From the cell containing the given text, extract its center point as (x, y) coordinate. 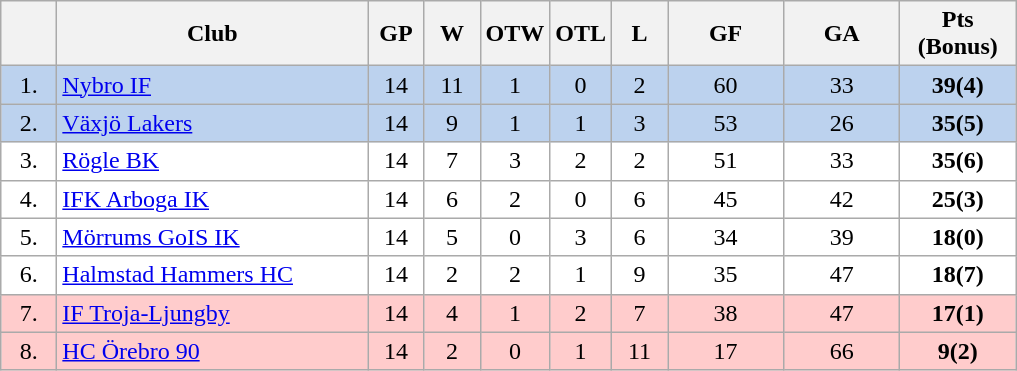
35(5) (958, 123)
7. (29, 313)
IFK Arboga IK (212, 199)
OTW (515, 34)
18(0) (958, 237)
2. (29, 123)
HC Örebro 90 (212, 351)
35 (726, 275)
L (640, 34)
17 (726, 351)
66 (842, 351)
8. (29, 351)
Mörrums GoIS IK (212, 237)
4 (452, 313)
60 (726, 85)
5. (29, 237)
IF Troja-Ljungby (212, 313)
42 (842, 199)
GA (842, 34)
3. (29, 161)
26 (842, 123)
W (452, 34)
25(3) (958, 199)
6. (29, 275)
9(2) (958, 351)
17(1) (958, 313)
5 (452, 237)
45 (726, 199)
34 (726, 237)
Club (212, 34)
51 (726, 161)
Växjö Lakers (212, 123)
4. (29, 199)
GF (726, 34)
OTL (581, 34)
38 (726, 313)
Nybro IF (212, 85)
18(7) (958, 275)
Rögle BK (212, 161)
53 (726, 123)
39 (842, 237)
Halmstad Hammers HC (212, 275)
39(4) (958, 85)
Pts (Bonus) (958, 34)
GP (396, 34)
1. (29, 85)
35(6) (958, 161)
